Locate the cell with the specified text and output its [x, y] center coordinate. 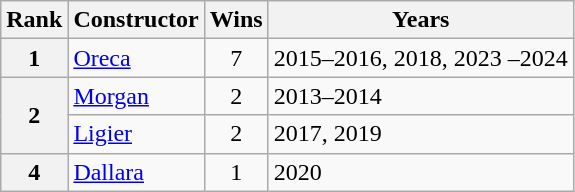
Dallara [136, 172]
7 [236, 58]
4 [34, 172]
2017, 2019 [420, 134]
2015–2016, 2018, 2023 –2024 [420, 58]
Morgan [136, 96]
Wins [236, 20]
Years [420, 20]
2020 [420, 172]
2013–2014 [420, 96]
Oreca [136, 58]
Constructor [136, 20]
Ligier [136, 134]
Rank [34, 20]
